From the cell containing the given text, extract its center point as (x, y) coordinate. 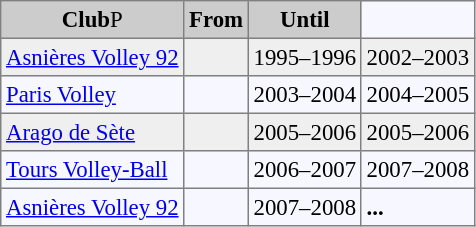
Paris Volley (92, 95)
From (216, 20)
2006–2007 (304, 170)
... (418, 207)
Arago de Sète (92, 132)
ClubP (92, 20)
Until (304, 20)
2003–2004 (304, 95)
2004–2005 (418, 95)
1995–1996 (304, 57)
Tours Volley-Ball (92, 170)
2002–2003 (418, 57)
